Identify which cell holds the provided text, then report its [X, Y] central coordinate. 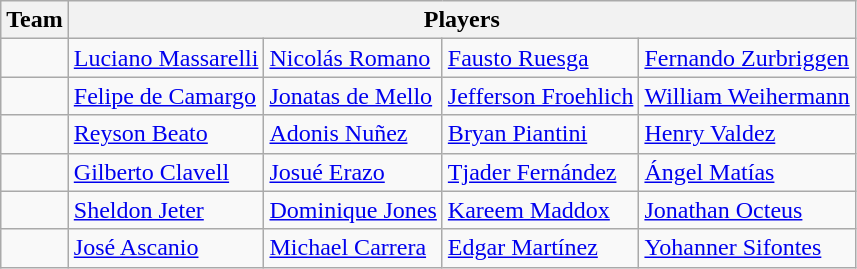
Sheldon Jeter [166, 210]
Ángel Matías [747, 172]
Jonathan Octeus [747, 210]
Michael Carrera [353, 248]
Tjader Fernández [540, 172]
Nicolás Romano [353, 58]
Kareem Maddox [540, 210]
Team [35, 20]
Reyson Beato [166, 134]
Dominique Jones [353, 210]
Adonis Nuñez [353, 134]
Josué Erazo [353, 172]
Gilberto Clavell [166, 172]
Edgar Martínez [540, 248]
José Ascanio [166, 248]
Luciano Massarelli [166, 58]
Fernando Zurbriggen [747, 58]
Felipe de Camargo [166, 96]
Yohanner Sifontes [747, 248]
Bryan Piantini [540, 134]
Henry Valdez [747, 134]
Jefferson Froehlich [540, 96]
Jonatas de Mello [353, 96]
William Weihermann [747, 96]
Players [462, 20]
Fausto Ruesga [540, 58]
